Scan for the cell matching the given text and deliver its (x, y) coordinate at center. 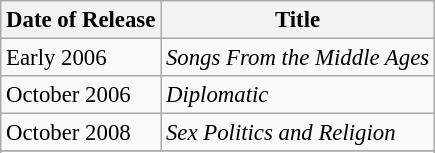
Date of Release (81, 20)
Early 2006 (81, 58)
Songs From the Middle Ages (298, 58)
Title (298, 20)
Sex Politics and Religion (298, 133)
Diplomatic (298, 95)
October 2006 (81, 95)
October 2008 (81, 133)
